Return [x, y] of the center of cell containing provided text 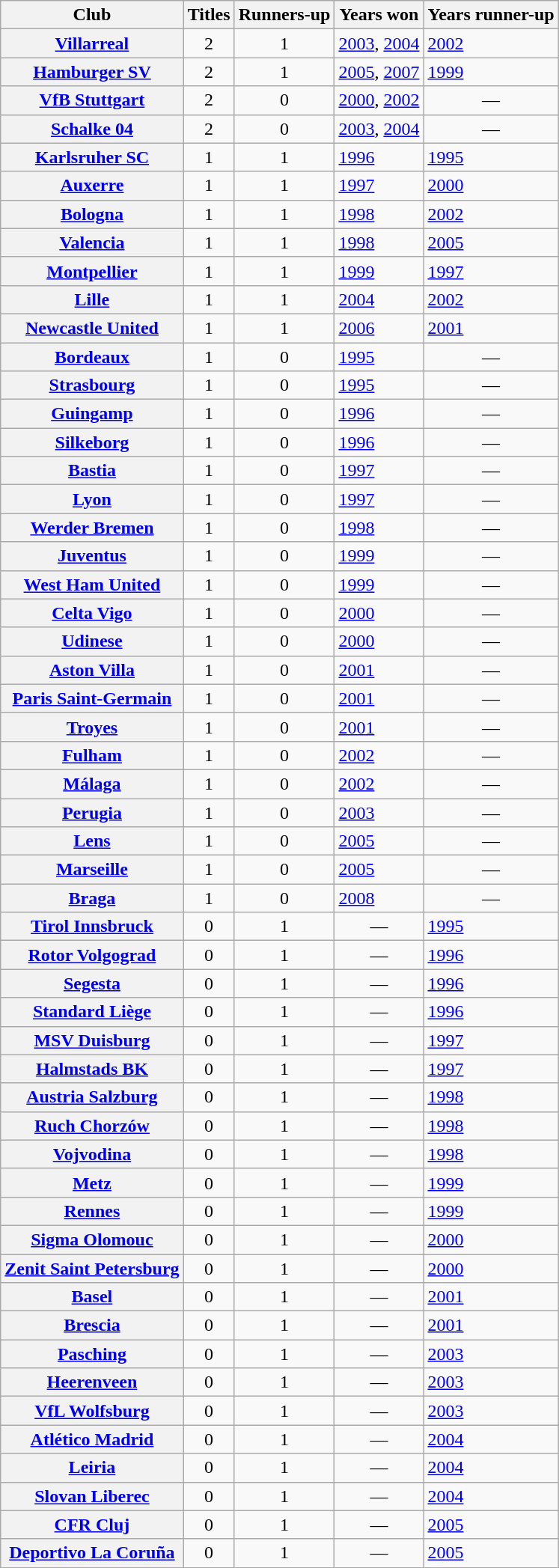
VfL Wolfsburg [92, 1411]
2005, 2007 [379, 72]
Sigma Olomouc [92, 1239]
Paris Saint-Germain [92, 698]
Brescia [92, 1326]
VfB Stuttgart [92, 100]
Lens [92, 841]
Titles [209, 15]
Club [92, 15]
Málaga [92, 784]
Heerenveen [92, 1382]
Guingamp [92, 414]
Tirol Innsbruck [92, 927]
Marseille [92, 870]
Zenit Saint Petersburg [92, 1269]
Bologna [92, 214]
Years runner-up [491, 15]
Vojvodina [92, 1154]
Braga [92, 898]
2006 [379, 328]
Schalke 04 [92, 129]
Basel [92, 1297]
Years won [379, 15]
Silkeborg [92, 442]
Aston Villa [92, 670]
Villarreal [92, 43]
Hamburger SV [92, 72]
Newcastle United [92, 328]
Montpellier [92, 271]
Deportivo La Coruña [92, 1553]
Strasbourg [92, 385]
Ruch Chorzów [92, 1126]
Werder Bremen [92, 528]
Fulham [92, 755]
Atlético Madrid [92, 1439]
2000, 2002 [379, 100]
MSV Duisburg [92, 1040]
Troyes [92, 727]
Segesta [92, 983]
Valencia [92, 242]
Lyon [92, 499]
Bastia [92, 471]
Bordeaux [92, 357]
Metz [92, 1183]
Lille [92, 299]
Udinese [92, 641]
West Ham United [92, 585]
Auxerre [92, 186]
Standard Liège [92, 1012]
Perugia [92, 812]
Rotor Volgograd [92, 955]
Halmstads BK [92, 1069]
Celta Vigo [92, 613]
Slovan Liberec [92, 1496]
Leiria [92, 1468]
Runners-up [284, 15]
Karlsruher SC [92, 157]
CFR Cluj [92, 1525]
2008 [379, 898]
Juventus [92, 556]
Rennes [92, 1211]
Pasching [92, 1354]
Austria Salzburg [92, 1097]
